Capture the cell that displays the provided text and extract its (x, y) central coordinate. 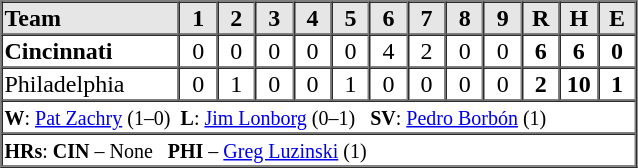
Team (91, 18)
7 (427, 18)
8 (465, 18)
W: Pat Zachry (1–0) L: Jim Lonborg (0–1) SV: Pedro Borbón (1) (319, 116)
Philadelphia (91, 84)
E (617, 18)
Cincinnati (91, 50)
10 (579, 84)
R (541, 18)
3 (274, 18)
HRs: CIN – None PHI – Greg Luzinski (1) (319, 150)
9 (503, 18)
5 (350, 18)
H (579, 18)
